Locate the cell with the specified text and output its (x, y) center coordinate. 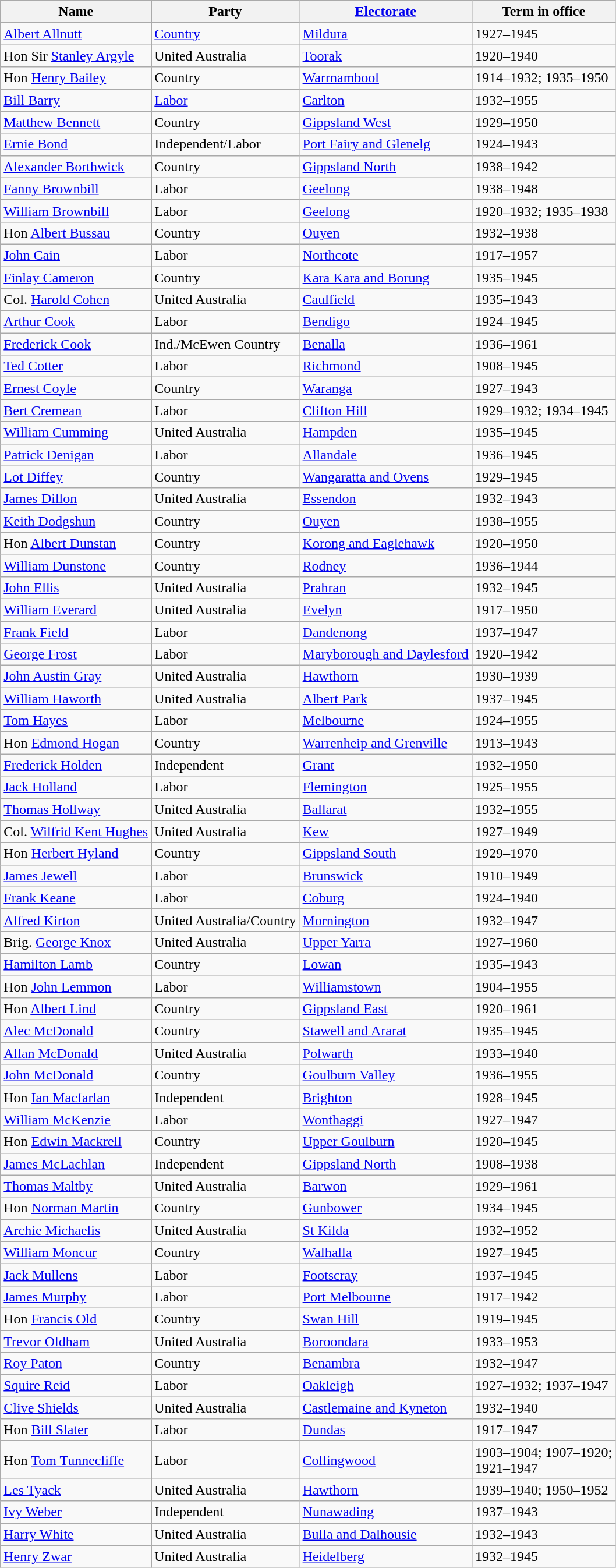
Les Tyack (76, 1490)
Hon Albert Dunstan (76, 543)
1927–1943 (543, 388)
Allandale (385, 455)
Patrick Denigan (76, 455)
1929–1945 (543, 477)
Ted Cotter (76, 366)
Electorate (385, 12)
1920–1945 (543, 1142)
Name (76, 12)
1917–1957 (543, 255)
1937–1947 (543, 632)
Hon Ian Macfarlan (76, 1098)
Northcote (385, 255)
1932–1940 (543, 1408)
Albert Allnutt (76, 34)
1937–1943 (543, 1512)
Party (225, 12)
Alfred Kirton (76, 920)
Mornington (385, 920)
Hon Tom Tunnecliffe (76, 1460)
John Austin Gray (76, 677)
Prahran (385, 587)
Frank Field (76, 632)
Heidelberg (385, 1556)
St Kilda (385, 1230)
1917–1947 (543, 1430)
Ernie Bond (76, 144)
William Everard (76, 610)
1927–1949 (543, 831)
Warrenheip and Grenville (385, 743)
Ind./McEwen Country (225, 344)
1932–1938 (543, 233)
1903–1904; 1907–1920;1921–1947 (543, 1460)
Fanny Brownbill (76, 189)
Dundas (385, 1430)
Collingwood (385, 1460)
Thomas Hollway (76, 809)
James Dillon (76, 499)
Upper Goulburn (385, 1142)
Brig. George Knox (76, 942)
1920–1961 (543, 1009)
Hon Edwin Mackrell (76, 1142)
Frederick Cook (76, 344)
Gippsland East (385, 1009)
1936–1945 (543, 455)
Bill Barry (76, 100)
1930–1939 (543, 677)
1939–1940; 1950–1952 (543, 1490)
Thomas Maltby (76, 1186)
1914–1932; 1935–1950 (543, 78)
Boroondara (385, 1341)
Col. Wilfrid Kent Hughes (76, 831)
1904–1955 (543, 987)
Swan Hill (385, 1319)
1920–1940 (543, 56)
Lowan (385, 964)
Independent/Labor (225, 144)
Benalla (385, 344)
Melbourne (385, 721)
John McDonald (76, 1075)
1919–1945 (543, 1319)
1924–1955 (543, 721)
Alexander Borthwick (76, 167)
Gunbower (385, 1208)
Mildura (385, 34)
1929–1970 (543, 854)
1936–1944 (543, 565)
Hon Bill Slater (76, 1430)
Coburg (385, 898)
1933–1940 (543, 1053)
Col. Harold Cohen (76, 300)
1932–1950 (543, 765)
Castlemaine and Kyneton (385, 1408)
Jack Holland (76, 787)
1924–1943 (543, 144)
1920–1950 (543, 543)
Oakleigh (385, 1386)
1938–1948 (543, 189)
Harry White (76, 1534)
Hon Albert Lind (76, 1009)
1924–1940 (543, 898)
Hon Norman Martin (76, 1208)
Henry Zwar (76, 1556)
Bert Cremean (76, 410)
William Cumming (76, 433)
Hon Edmond Hogan (76, 743)
1933–1953 (543, 1341)
Matthew Bennett (76, 122)
Frederick Holden (76, 765)
Hon Herbert Hyland (76, 854)
1934–1945 (543, 1208)
Gippsland West (385, 122)
Port Melbourne (385, 1297)
Hon John Lemmon (76, 987)
United Australia/Country (225, 920)
Ivy Weber (76, 1512)
Hon Sir Stanley Argyle (76, 56)
Polwarth (385, 1053)
Ernest Coyle (76, 388)
William Brownbill (76, 211)
James McLachlan (76, 1164)
Flemington (385, 787)
1913–1943 (543, 743)
Evelyn (385, 610)
Kew (385, 831)
1929–1961 (543, 1186)
Term in office (543, 12)
George Frost (76, 654)
Ballarat (385, 809)
1929–1932; 1934–1945 (543, 410)
John Cain (76, 255)
Allan McDonald (76, 1053)
Alec McDonald (76, 1031)
Richmond (385, 366)
Barwon (385, 1186)
Hamilton Lamb (76, 964)
Tom Hayes (76, 721)
Nunawading (385, 1512)
Warrnambool (385, 78)
Roy Paton (76, 1364)
Gippsland South (385, 854)
Grant (385, 765)
Williamstown (385, 987)
Arthur Cook (76, 322)
Korong and Eaglehawk (385, 543)
Upper Yarra (385, 942)
1927–1947 (543, 1120)
1925–1955 (543, 787)
Clifton Hill (385, 410)
1927–1932; 1937–1947 (543, 1386)
Clive Shields (76, 1408)
Hon Henry Bailey (76, 78)
Goulburn Valley (385, 1075)
1936–1955 (543, 1075)
1908–1945 (543, 366)
Brighton (385, 1098)
1917–1950 (543, 610)
Carlton (385, 100)
1938–1942 (543, 167)
Lot Diffey (76, 477)
1920–1942 (543, 654)
Squire Reid (76, 1386)
Port Fairy and Glenelg (385, 144)
William Moncur (76, 1252)
James Jewell (76, 876)
William Haworth (76, 699)
Kara Kara and Borung (385, 278)
Hon Francis Old (76, 1319)
Rodney (385, 565)
Wonthaggi (385, 1120)
Frank Keane (76, 898)
James Murphy (76, 1297)
Footscray (385, 1275)
Bulla and Dalhousie (385, 1534)
Bendigo (385, 322)
1908–1938 (543, 1164)
1917–1942 (543, 1297)
Hon Albert Bussau (76, 233)
1927–1960 (543, 942)
Essendon (385, 499)
1928–1945 (543, 1098)
Walhalla (385, 1252)
1929–1950 (543, 122)
Caulfield (385, 300)
Hampden (385, 433)
Finlay Cameron (76, 278)
Jack Mullens (76, 1275)
Keith Dodgshun (76, 521)
Dandenong (385, 632)
Trevor Oldham (76, 1341)
1910–1949 (543, 876)
Toorak (385, 56)
1938–1955 (543, 521)
1936–1961 (543, 344)
Stawell and Ararat (385, 1031)
Waranga (385, 388)
Benambra (385, 1364)
Wangaratta and Ovens (385, 477)
Albert Park (385, 699)
1932–1952 (543, 1230)
Archie Michaelis (76, 1230)
William Dunstone (76, 565)
John Ellis (76, 587)
William McKenzie (76, 1120)
1924–1945 (543, 322)
1920–1932; 1935–1938 (543, 211)
Brunswick (385, 876)
Maryborough and Daylesford (385, 654)
